For the text-containing cell, return its midpoint in [X, Y] coordinate format. 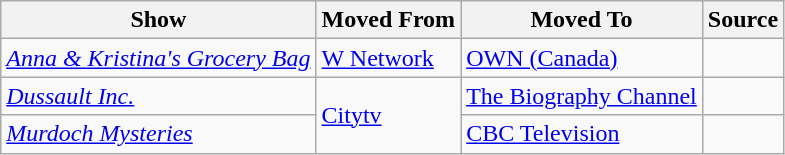
The Biography Channel [582, 96]
Moved From [388, 20]
W Network [388, 58]
CBC Television [582, 134]
Dussault Inc. [158, 96]
Murdoch Mysteries [158, 134]
Anna & Kristina's Grocery Bag [158, 58]
Citytv [388, 115]
OWN (Canada) [582, 58]
Source [742, 20]
Moved To [582, 20]
Show [158, 20]
